Extract the (X, Y) coordinate from the center of the cell holding the provided text.  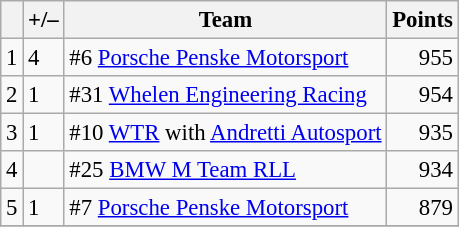
954 (422, 95)
935 (422, 133)
879 (422, 208)
Points (422, 20)
+/– (44, 20)
955 (422, 58)
3 (12, 133)
#10 WTR with Andretti Autosport (226, 133)
934 (422, 170)
5 (12, 208)
#25 BMW M Team RLL (226, 170)
Team (226, 20)
#7 Porsche Penske Motorsport (226, 208)
2 (12, 95)
#31 Whelen Engineering Racing (226, 95)
#6 Porsche Penske Motorsport (226, 58)
